Detect which cell encompasses the target text, then output its [x, y] center coordinate. 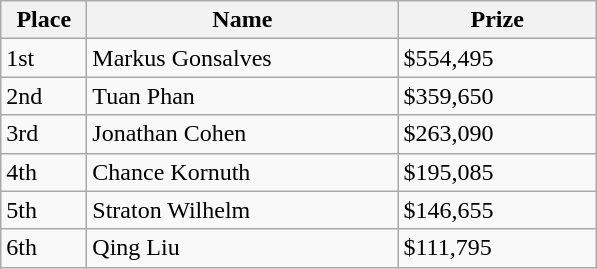
$146,655 [498, 210]
Chance Kornuth [242, 172]
Prize [498, 20]
1st [44, 58]
$111,795 [498, 248]
$263,090 [498, 134]
Straton Wilhelm [242, 210]
Markus Gonsalves [242, 58]
2nd [44, 96]
3rd [44, 134]
4th [44, 172]
6th [44, 248]
5th [44, 210]
Tuan Phan [242, 96]
Name [242, 20]
Jonathan Cohen [242, 134]
$359,650 [498, 96]
Place [44, 20]
$195,085 [498, 172]
Qing Liu [242, 248]
$554,495 [498, 58]
